Extract the [X, Y] coordinate from the center of the cell holding the provided text.  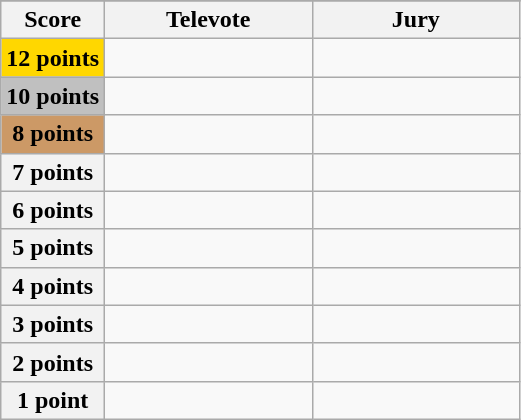
8 points [53, 134]
12 points [53, 58]
2 points [53, 362]
Jury [416, 20]
5 points [53, 248]
3 points [53, 324]
10 points [53, 96]
7 points [53, 172]
1 point [53, 400]
Score [53, 20]
6 points [53, 210]
4 points [53, 286]
Televote [209, 20]
